Locate the cell with the specified text and output its [x, y] center coordinate. 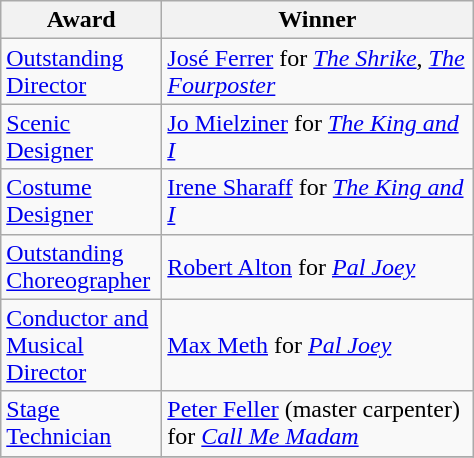
Stage Technician [82, 424]
Outstanding Director [82, 72]
Conductor and Musical Director [82, 345]
Winner [318, 20]
Irene Sharaff for The King and I [318, 202]
Outstanding Choreographer [82, 266]
Scenic Designer [82, 136]
Robert Alton for Pal Joey [318, 266]
Costume Designer [82, 202]
Peter Feller (master carpenter) for Call Me Madam [318, 424]
José Ferrer for The Shrike, The Fourposter [318, 72]
Award [82, 20]
Jo Mielziner for The King and I [318, 136]
Max Meth for Pal Joey [318, 345]
